For the text-containing cell, return its midpoint in [x, y] coordinate format. 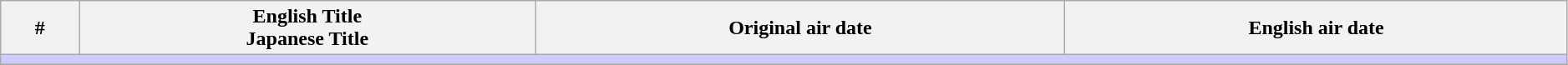
Original air date [800, 28]
# [40, 28]
English air date [1317, 28]
English TitleJapanese Title [307, 28]
